Identify which cell holds the provided text, then report its [X, Y] central coordinate. 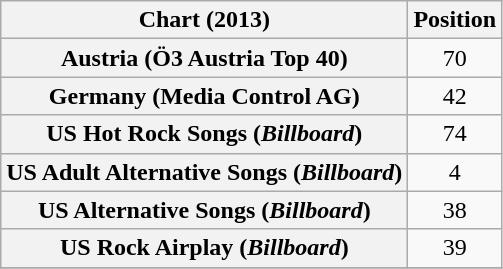
42 [455, 96]
Chart (2013) [204, 20]
US Adult Alternative Songs (Billboard) [204, 172]
Austria (Ö3 Austria Top 40) [204, 58]
70 [455, 58]
74 [455, 134]
39 [455, 248]
Germany (Media Control AG) [204, 96]
US Alternative Songs (Billboard) [204, 210]
Position [455, 20]
4 [455, 172]
38 [455, 210]
US Rock Airplay (Billboard) [204, 248]
US Hot Rock Songs (Billboard) [204, 134]
